Return the (X, Y) coordinate for the center point of the cell that contains the specified text.  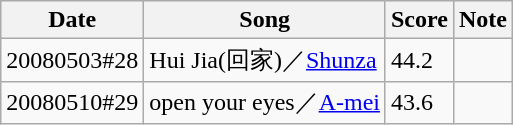
Score (419, 20)
Note (482, 20)
43.6 (419, 102)
Song (265, 20)
44.2 (419, 60)
Date (72, 20)
open your eyes／A-mei (265, 102)
20080510#29 (72, 102)
Hui Jia(回家)／Shunza (265, 60)
20080503#28 (72, 60)
